Detect which cell encompasses the target text, then output its [x, y] center coordinate. 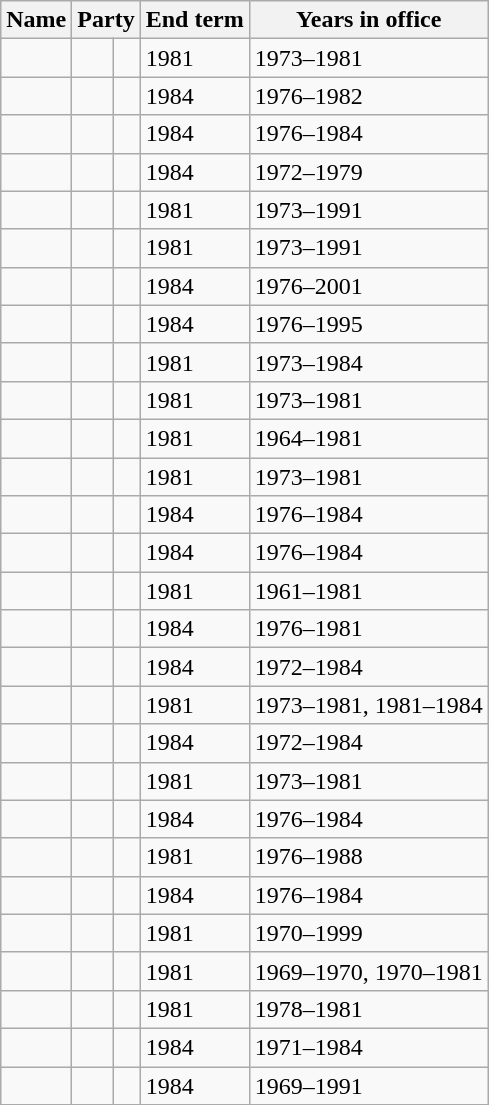
1961–1981 [368, 591]
1964–1981 [368, 438]
1969–1970, 1970–1981 [368, 971]
Years in office [368, 20]
Name [36, 20]
1978–1981 [368, 1009]
1976–1988 [368, 857]
1973–1981, 1981–1984 [368, 705]
End term [194, 20]
Party [106, 20]
1976–2001 [368, 286]
1969–1991 [368, 1085]
1976–1981 [368, 629]
1970–1999 [368, 933]
1971–1984 [368, 1047]
1973–1984 [368, 362]
1976–1995 [368, 324]
1976–1982 [368, 96]
1972–1979 [368, 172]
